Determine the [X, Y] coordinate at the center of the cell enclosing the given text.  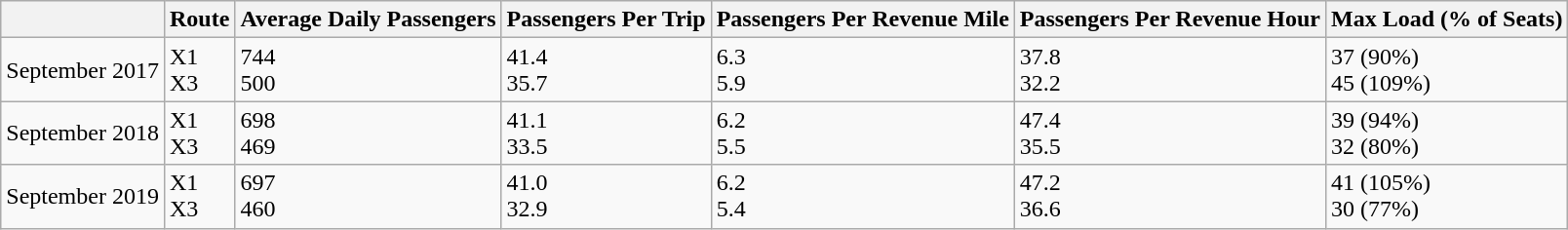
47.435.5 [1170, 133]
37.832.2 [1170, 70]
6.25.5 [862, 133]
697460 [369, 197]
41.032.9 [607, 197]
September 2018 [83, 133]
41.435.7 [607, 70]
6.35.9 [862, 70]
Passengers Per Revenue Hour [1170, 19]
37 (90%)45 (109%) [1447, 70]
Average Daily Passengers [369, 19]
Max Load (% of Seats) [1447, 19]
47.236.6 [1170, 197]
39 (94%)32 (80%) [1447, 133]
September 2017 [83, 70]
41.133.5 [607, 133]
Passengers Per Revenue Mile [862, 19]
698469 [369, 133]
41 (105%)30 (77%) [1447, 197]
September 2019 [83, 197]
6.25.4 [862, 197]
Passengers Per Trip [607, 19]
Route [199, 19]
744500 [369, 70]
